Identify which cell holds the provided text, then report its (X, Y) central coordinate. 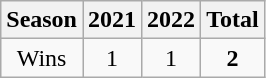
2021 (112, 20)
2022 (172, 20)
2 (233, 58)
Season (42, 20)
Wins (42, 58)
Total (233, 20)
